Pinpoint the cell where the given text exists, returning its (X, Y) midpoint coordinate. 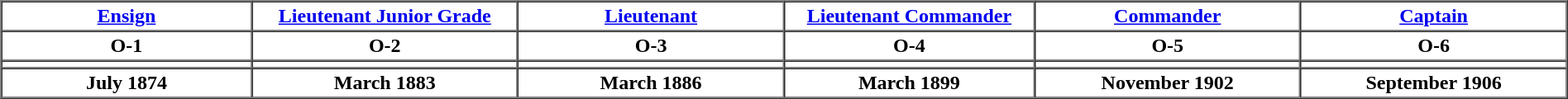
O-1 (127, 46)
Lieutenant Commander (910, 16)
Captain (1434, 16)
Ensign (127, 16)
March 1883 (385, 82)
O-6 (1434, 46)
July 1874 (127, 82)
Lieutenant Junior Grade (385, 16)
Lieutenant (651, 16)
O-4 (910, 46)
March 1899 (910, 82)
Commander (1168, 16)
March 1886 (651, 82)
September 1906 (1434, 82)
O-3 (651, 46)
O-2 (385, 46)
O-5 (1168, 46)
November 1902 (1168, 82)
